Extract the [X, Y] coordinate from the center of the cell holding the provided text.  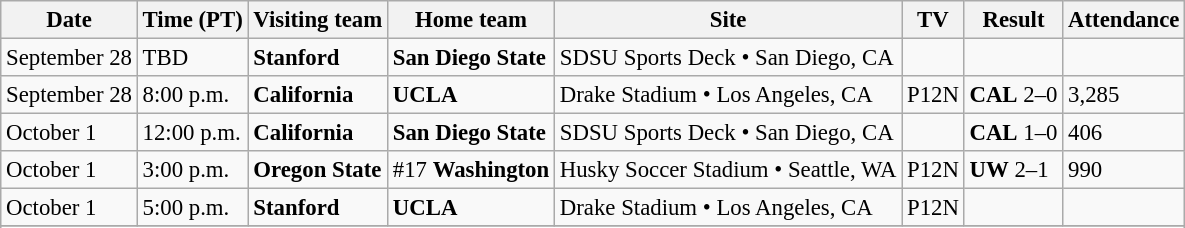
TV [934, 20]
3,285 [1124, 95]
Time (PT) [192, 20]
Site [728, 20]
12:00 p.m. [192, 133]
990 [1124, 170]
3:00 p.m. [192, 170]
Result [1014, 20]
CAL 1–0 [1014, 133]
CAL 2–0 [1014, 95]
Visiting team [318, 20]
Home team [472, 20]
#17 Washington [472, 170]
Attendance [1124, 20]
Date [69, 20]
Oregon State [318, 170]
UW 2–1 [1014, 170]
406 [1124, 133]
TBD [192, 58]
Husky Soccer Stadium • Seattle, WA [728, 170]
5:00 p.m. [192, 208]
8:00 p.m. [192, 95]
